Scan for the cell matching the given text and deliver its [x, y] coordinate at center. 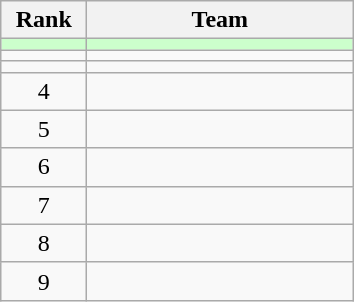
Rank [44, 20]
Team [220, 20]
6 [44, 167]
5 [44, 129]
8 [44, 243]
9 [44, 281]
7 [44, 205]
4 [44, 91]
